Provide the [x, y] coordinate of the cell's center where the given text is located.  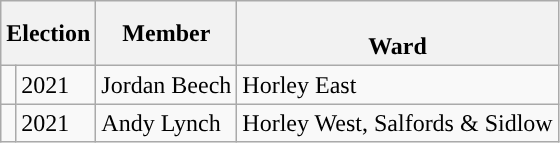
Member [166, 34]
Andy Lynch [166, 123]
Horley West, Salfords & Sidlow [398, 123]
Election [48, 34]
Ward [398, 34]
Horley East [398, 85]
Jordan Beech [166, 85]
